Detect which cell encompasses the target text, then output its [x, y] center coordinate. 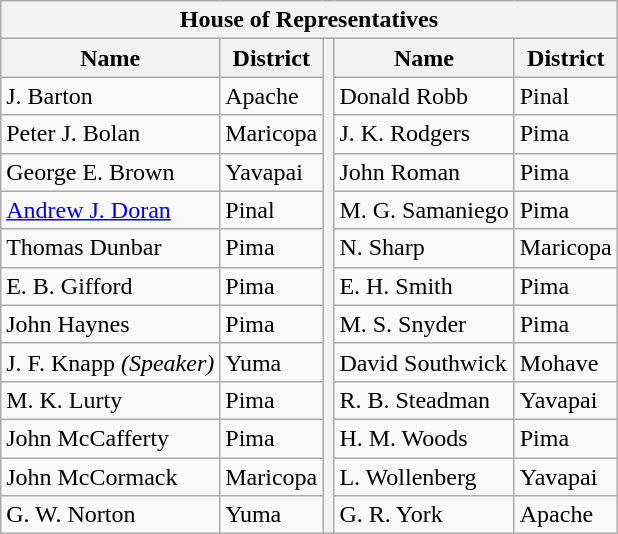
J. Barton [110, 96]
G. R. York [424, 515]
G. W. Norton [110, 515]
N. Sharp [424, 248]
J. F. Knapp (Speaker) [110, 362]
David Southwick [424, 362]
John McCormack [110, 477]
House of Representatives [310, 20]
R. B. Steadman [424, 400]
M. S. Snyder [424, 324]
M. G. Samaniego [424, 210]
Peter J. Bolan [110, 134]
Donald Robb [424, 96]
M. K. Lurty [110, 400]
E. H. Smith [424, 286]
Mohave [566, 362]
George E. Brown [110, 172]
J. K. Rodgers [424, 134]
Andrew J. Doran [110, 210]
L. Wollenberg [424, 477]
John Roman [424, 172]
H. M. Woods [424, 438]
Thomas Dunbar [110, 248]
John Haynes [110, 324]
E. B. Gifford [110, 286]
John McCafferty [110, 438]
